Identify which cell holds the provided text, then report its (X, Y) central coordinate. 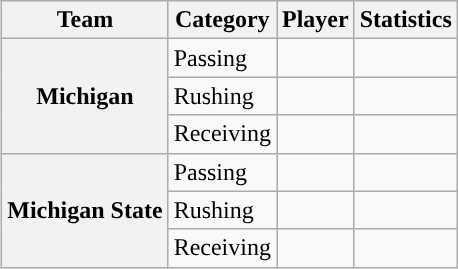
Category (222, 20)
Michigan State (85, 210)
Player (315, 20)
Statistics (406, 20)
Michigan (85, 96)
Team (85, 20)
